Determine the (x, y) coordinate at the center of the cell enclosing the given text.  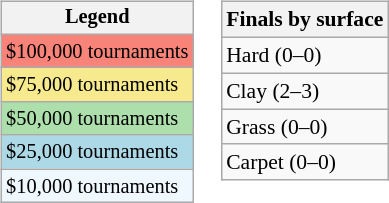
$100,000 tournaments (97, 51)
Hard (0–0) (304, 55)
Legend (97, 18)
$25,000 tournaments (97, 152)
Carpet (0–0) (304, 162)
$75,000 tournaments (97, 85)
Finals by surface (304, 20)
Grass (0–0) (304, 127)
$10,000 tournaments (97, 186)
Clay (2–3) (304, 91)
$50,000 tournaments (97, 119)
